Provide the (x, y) coordinate of the cell's center where the given text is located.  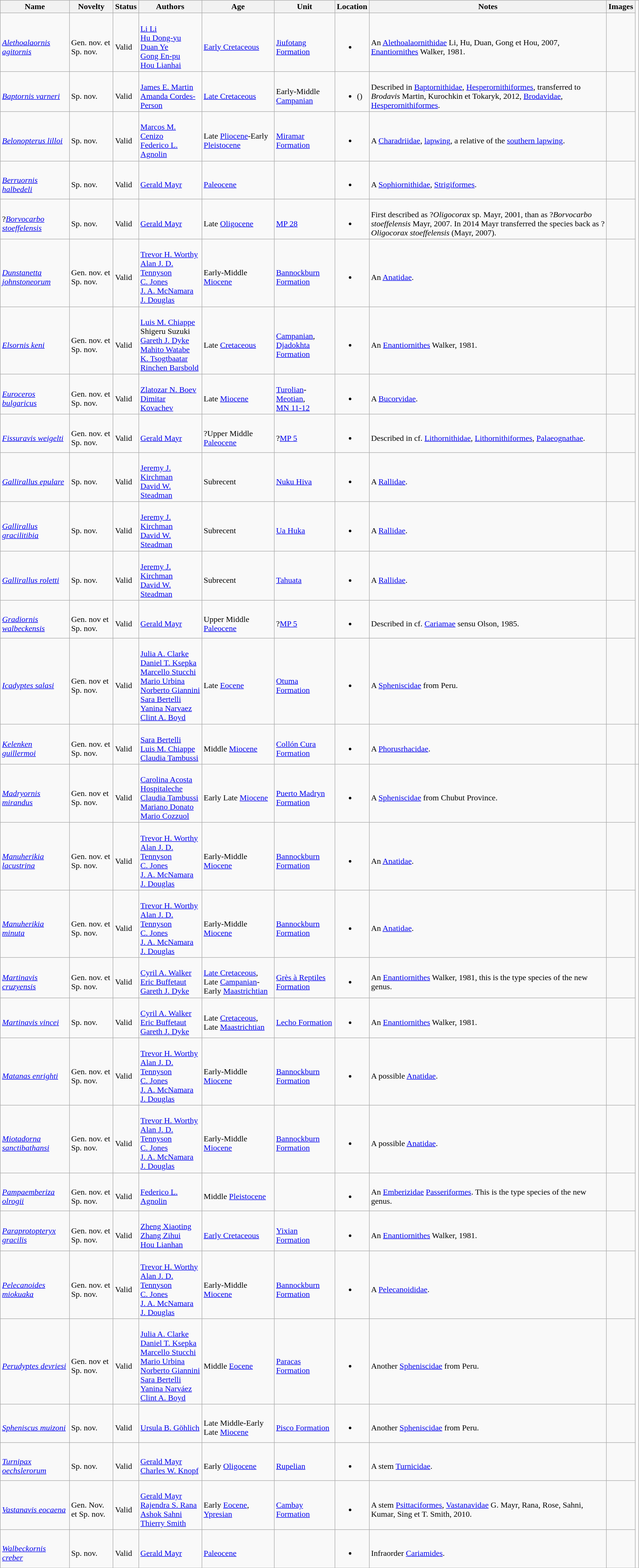
Icadyptes salasi (35, 681)
A Spheniscidae from Chubut Province. (488, 793)
Otuma Formation (305, 681)
Federico L. Agnolin (170, 1192)
Martinavis vincei (35, 1018)
Luis M. ChiappeShigeru SuzukiGareth J. DykeMahito WatabeK. TsogtbaatarRinchen Barsbold (170, 340)
Middle Eocene (238, 1361)
Described in cf. Lithornithidae, Lithornithiformes, Palaeognathae. (488, 433)
Perudyptes devriesi (35, 1361)
?Upper Middle Paleocene (238, 433)
Jiufotang Formation (305, 42)
Early Late Miocene (238, 793)
Early Eocene,Ypresian (238, 1505)
Location (352, 7)
Fissuravis weigelti (35, 433)
Miotadorna sanctibathansi (35, 1139)
Collón Cura Formation (305, 744)
Puerto Madryn Formation (305, 793)
Name (35, 7)
Late Middle-Early Late Miocene (238, 1423)
Status (126, 7)
A Sophiornithidae, Strigiformes. (488, 180)
A stem Psittaciformes, Vastanavidae G. Mayr, Rana, Rose, Sahni, Kumar, Sing et T. Smith, 2010. (488, 1505)
Nuku Hiva (305, 477)
Paraprotopteryx gracilis (35, 1231)
Elsornis keni (35, 340)
?Borvocarbo stoeffelensis (35, 219)
Late Cretaceous,Late Campanian-Early Maastrichtian (238, 977)
A Spheniscidae from Peru. (488, 681)
Described in Baptornithidae, Hesperornithiformes, transferred to Brodavis Martin, Kurochkin et Tokaryk, 2012, Brodavidae, Hesperornithiformes. (488, 92)
Rupelian (305, 1461)
Lecho Formation (305, 1018)
Pampaemberiza olrogii (35, 1192)
Madryornis mirandus (35, 793)
Upper Middle Paleocene (238, 619)
Baptornis varneri (35, 92)
Spheniscus muizoni (35, 1423)
A Phorusrhacidae. (488, 744)
Early-Middle Campanian (305, 92)
Late Oligocene (238, 219)
Gerald MayrCharles W. Knopf (170, 1461)
Gen. Nov. et Sp. nov. (91, 1505)
Infraorder Cariamides. (488, 1549)
Manuherikia minuta (35, 924)
An Enantiornithes Walker, 1981, this is the type species of the new genus. (488, 977)
Authors (170, 7)
Described in cf. Cariamae sensu Olson, 1985. (488, 619)
Late Cretaceous, Late Maastrichtian (238, 1018)
Dunstanetta johnstoneorum (35, 273)
Middle Pleistocene (238, 1192)
Ua Huka (305, 526)
MP 28 (305, 219)
Pisco Formation (305, 1423)
Belonopterus lilloi (35, 136)
An Alethoalaornithidae Li, Hu, Duan, Gong et Hou, 2007, Enantiornithes Walker, 1981. (488, 42)
A Charadriidae, lapwing, a relative of the southern lapwing. (488, 136)
Julia A. ClarkeDaniel T. KsepkaMarcello StucchiMario UrbinaNorberto GianniniSara BertelliYanina NarvaezClint A. Boyd (170, 681)
Sara BertelliLuis M. ChiappeClaudia Tambussi (170, 744)
Gradiornis walbeckensis (35, 619)
Alethoalaornis agitornis (35, 42)
Turolian-Meotian,MN 11-12 (305, 394)
Ursula B. Göhlich (170, 1423)
Notes (488, 7)
Kelenken guillermoi (35, 744)
Late Eocene (238, 681)
Gallirallus epulare (35, 477)
Gallirallus gracilitibia (35, 526)
Cambay Formation (305, 1505)
Middle Miocene (238, 744)
Marcos M. CenizoFederico L. Agnolin (170, 136)
Turnipax oechslerorum (35, 1461)
Martinavis cruzyensis (35, 977)
Unit (305, 7)
Pelecanoides miokuaka (35, 1285)
Late Pliocene-Early Pleistocene (238, 136)
Grès à Reptiles Formation (305, 977)
An Emberizidae Passeriformes. This is the type species of the new genus. (488, 1192)
Miramar Formation (305, 136)
James E. MartinAmanda Cordes-Person (170, 92)
Zheng XiaotingZhang ZihuiHou Lianhan (170, 1231)
Matanas enrighti (35, 1072)
Yixian Formation (305, 1231)
A Pelecanoididae. (488, 1285)
Julia A. ClarkeDaniel T. KsepkaMarcello StucchiMario UrbinaNorberto GianniniSara BertelliYanina NarváezClint A. Boyd (170, 1361)
Walbeckornis creber (35, 1549)
Gerald MayrRajendra S. RanaAshok SahniThierry Smith (170, 1505)
Paracas Formation (305, 1361)
Manuherikia lacustrina (35, 856)
Li LiHu Dong-yuDuan YeGong En-puHou Lianhai (170, 42)
Euroceros bulgaricus (35, 394)
Campanian,Djadokhta Formation (305, 340)
Age (238, 7)
Images (621, 7)
() (352, 92)
Early Oligocene (238, 1461)
Carolina Acosta HospitalecheClaudia TambussiMariano DonatoMario Cozzuol (170, 793)
Gallirallus roletti (35, 576)
Novelty (91, 7)
Late Miocene (238, 394)
A Bucorvidae. (488, 394)
A stem Turnicidae. (488, 1461)
Zlatozar N. BoevDimitar Kovachev (170, 394)
Vastanavis eocaena (35, 1505)
Berruornis halbedeli (35, 180)
Tahuata (305, 576)
